From the cell containing the given text, extract its center point as [X, Y] coordinate. 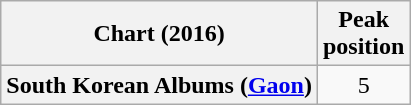
South Korean Albums (Gaon) [160, 85]
Chart (2016) [160, 34]
Peakposition [363, 34]
5 [363, 85]
